Return the (X, Y) coordinate for the center point of the cell that contains the specified text.  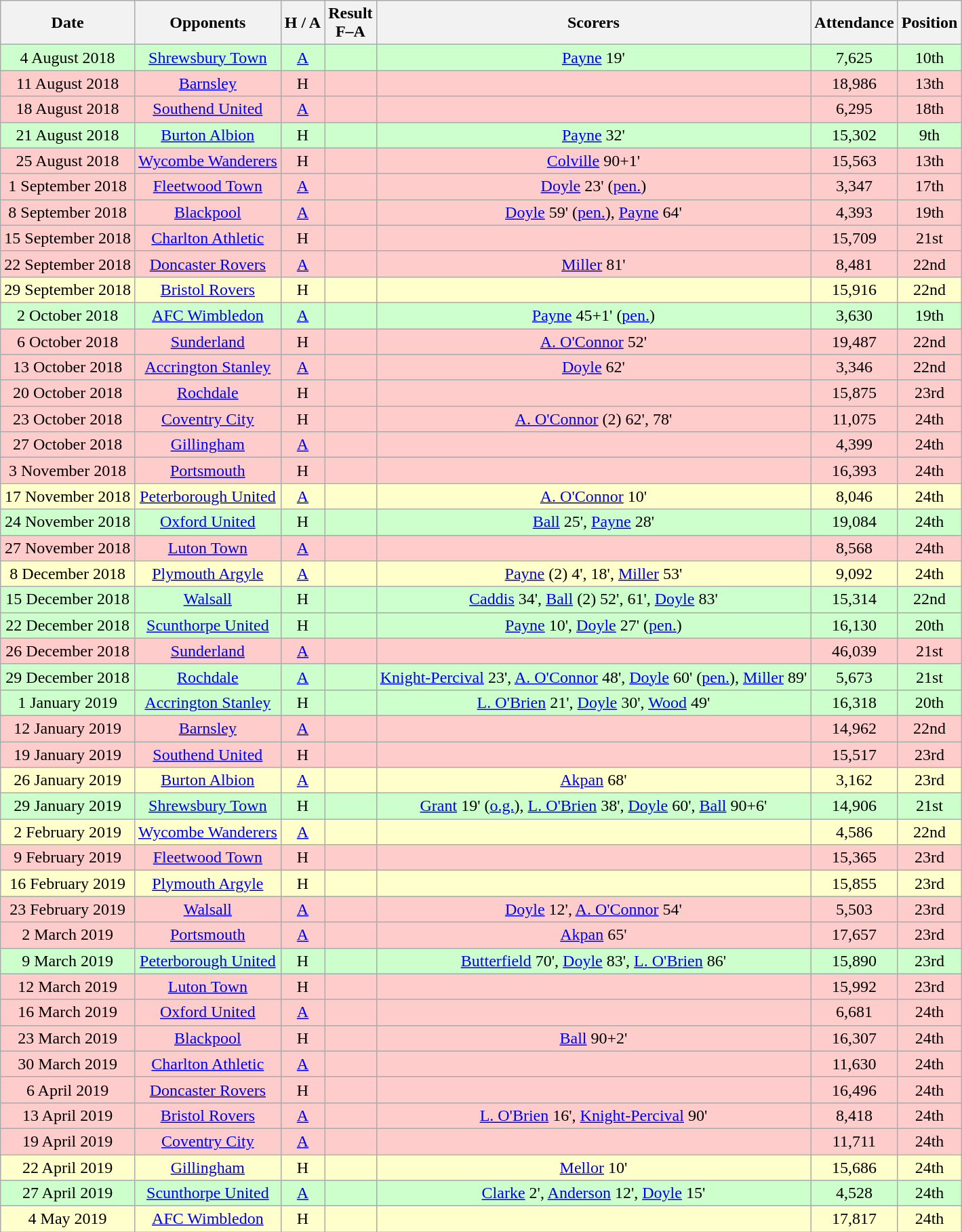
Ball 25', Payne 28' (594, 522)
12 March 2019 (68, 987)
Doyle 12', A. O'Connor 54' (594, 909)
15 September 2018 (68, 238)
15,855 (854, 883)
8,418 (854, 1115)
Payne 32' (594, 135)
23 February 2019 (68, 909)
Akpan 65' (594, 935)
17 November 2018 (68, 496)
H / A (302, 23)
Scorers (594, 23)
Payne (2) 4', 18', Miller 53' (594, 574)
Doyle 23' (pen.) (594, 186)
Akpan 68' (594, 780)
17th (929, 186)
15 December 2018 (68, 599)
Grant 19' (o.g.), L. O'Brien 38', Doyle 60', Ball 90+6' (594, 806)
5,673 (854, 677)
5,503 (854, 909)
Payne 45+1' (pen.) (594, 315)
Clarke 2', Anderson 12', Doyle 15' (594, 1193)
15,875 (854, 393)
29 January 2019 (68, 806)
4,393 (854, 212)
3 November 2018 (68, 471)
16,318 (854, 702)
15,563 (854, 161)
26 December 2018 (68, 651)
1 January 2019 (68, 702)
22 December 2018 (68, 625)
Miller 81' (594, 264)
Mellor 10' (594, 1167)
Knight-Percival 23', A. O'Connor 48', Doyle 60' (pen.), Miller 89' (594, 677)
15,916 (854, 290)
27 October 2018 (68, 445)
Colville 90+1' (594, 161)
8 December 2018 (68, 574)
3,346 (854, 367)
14,906 (854, 806)
4,528 (854, 1193)
11,711 (854, 1141)
22 September 2018 (68, 264)
16,130 (854, 625)
19,487 (854, 341)
Attendance (854, 23)
22 April 2019 (68, 1167)
A. O'Connor 10' (594, 496)
23 October 2018 (68, 419)
2 February 2019 (68, 832)
25 August 2018 (68, 161)
Ball 90+2' (594, 1038)
16 March 2019 (68, 1012)
27 April 2019 (68, 1193)
10th (929, 58)
4 August 2018 (68, 58)
ResultF–A (350, 23)
Opponents (207, 23)
12 January 2019 (68, 728)
26 January 2019 (68, 780)
2 October 2018 (68, 315)
L. O'Brien 21', Doyle 30', Wood 49' (594, 702)
2 March 2019 (68, 935)
16 February 2019 (68, 883)
Payne 19' (594, 58)
14,962 (854, 728)
Butterfield 70', Doyle 83', L. O'Brien 86' (594, 961)
15,365 (854, 858)
L. O'Brien 16', Knight-Percival 90' (594, 1115)
3,347 (854, 186)
29 September 2018 (68, 290)
8,568 (854, 548)
21 August 2018 (68, 135)
9 March 2019 (68, 961)
16,393 (854, 471)
16,496 (854, 1090)
29 December 2018 (68, 677)
11,630 (854, 1064)
24 November 2018 (68, 522)
4 May 2019 (68, 1219)
A. O'Connor 52' (594, 341)
15,517 (854, 755)
Caddis 34', Ball (2) 52', 61', Doyle 83' (594, 599)
15,890 (854, 961)
23 March 2019 (68, 1038)
30 March 2019 (68, 1064)
3,630 (854, 315)
46,039 (854, 651)
15,302 (854, 135)
19 January 2019 (68, 755)
15,314 (854, 599)
Payne 10', Doyle 27' (pen.) (594, 625)
8,046 (854, 496)
9,092 (854, 574)
Doyle 62' (594, 367)
15,686 (854, 1167)
6 October 2018 (68, 341)
A. O'Connor (2) 62', 78' (594, 419)
20 October 2018 (68, 393)
3,162 (854, 780)
4,586 (854, 832)
17,817 (854, 1219)
8 September 2018 (68, 212)
6,295 (854, 109)
17,657 (854, 935)
18th (929, 109)
6 April 2019 (68, 1090)
15,709 (854, 238)
8,481 (854, 264)
1 September 2018 (68, 186)
Position (929, 23)
9 February 2019 (68, 858)
15,992 (854, 987)
7,625 (854, 58)
19,084 (854, 522)
27 November 2018 (68, 548)
11 August 2018 (68, 83)
13 October 2018 (68, 367)
Doyle 59' (pen.), Payne 64' (594, 212)
18 August 2018 (68, 109)
9th (929, 135)
19 April 2019 (68, 1141)
11,075 (854, 419)
Date (68, 23)
16,307 (854, 1038)
4,399 (854, 445)
18,986 (854, 83)
6,681 (854, 1012)
13 April 2019 (68, 1115)
